Identify which cell holds the provided text, then report its [x, y] central coordinate. 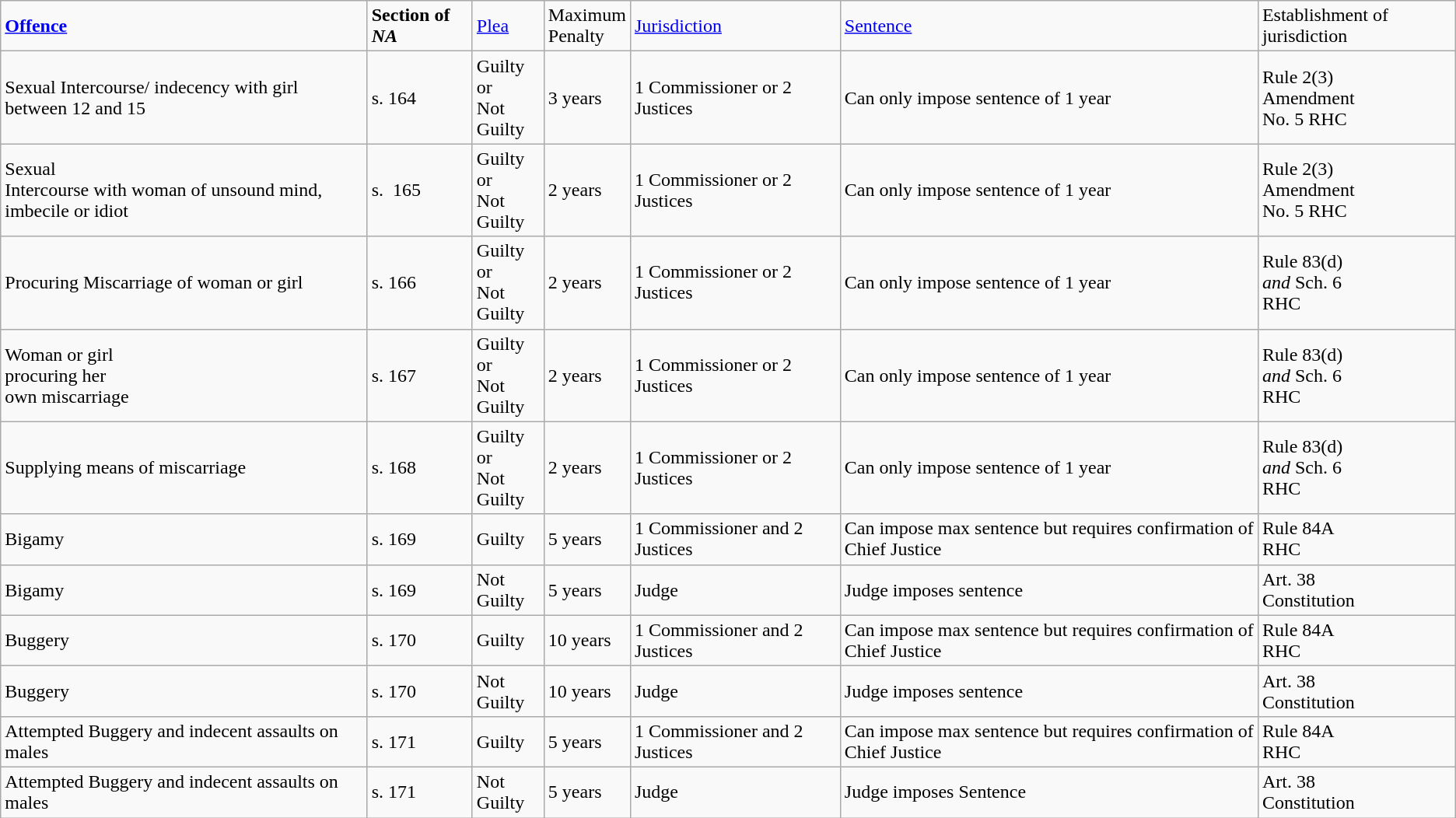
Establishment of jurisdiction [1356, 26]
Section of NA [420, 26]
s. 164 [420, 98]
Procuring Miscarriage of woman or girl [184, 283]
MaximumPenalty [586, 26]
s. 167 [420, 375]
Plea [508, 26]
s. 165 [420, 190]
3 years [586, 98]
Offence [184, 26]
s. 166 [420, 283]
SexualIntercourse with woman of unsound mind, imbecile or idiot [184, 190]
Supplying means of miscarriage [184, 468]
Jurisdiction [735, 26]
Woman or girlprocuring herown miscarriage [184, 375]
Sexual Intercourse/ indecency with girl between 12 and 15 [184, 98]
Sentence [1048, 26]
s. 168 [420, 468]
Judge imposes Sentence [1048, 792]
